Pinpoint the cell where the given text exists, returning its (x, y) midpoint coordinate. 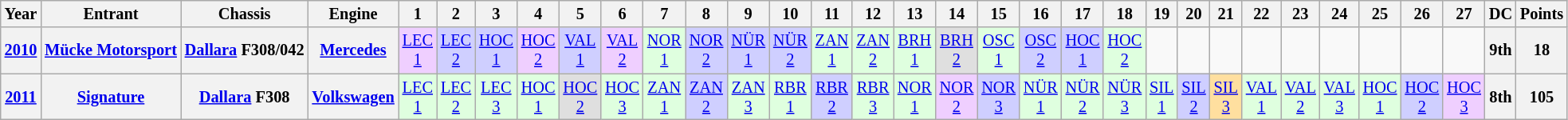
SIL3 (1226, 97)
27 (1464, 14)
1 (418, 14)
BRH2 (957, 50)
4 (539, 14)
RBR1 (791, 97)
RBR3 (873, 97)
DC (1500, 14)
Points (1542, 14)
VAL3 (1339, 97)
3 (496, 14)
6 (622, 14)
Dallara F308/042 (245, 50)
Volkswagen (354, 97)
7 (665, 14)
SIL1 (1161, 97)
23 (1301, 14)
LEC3 (496, 97)
Signature (111, 97)
16 (1041, 14)
26 (1422, 14)
19 (1161, 14)
Mücke Motorsport (111, 50)
24 (1339, 14)
10 (791, 14)
11 (832, 14)
9 (748, 14)
105 (1542, 97)
2010 (21, 50)
12 (873, 14)
Mercedes (354, 50)
Chassis (245, 14)
NOR3 (998, 97)
8th (1500, 97)
5 (580, 14)
OSC1 (998, 50)
17 (1083, 14)
SIL2 (1193, 97)
Year (21, 14)
Dallara F308 (245, 97)
ZAN3 (748, 97)
9th (1500, 50)
25 (1381, 14)
OSC2 (1041, 50)
15 (998, 14)
2011 (21, 97)
Entrant (111, 14)
BRH1 (915, 50)
14 (957, 14)
13 (915, 14)
RBR2 (832, 97)
NÜR3 (1124, 97)
22 (1261, 14)
Engine (354, 14)
21 (1226, 14)
8 (706, 14)
20 (1193, 14)
2 (456, 14)
